Output the (x, y) coordinate of the center of the cell containing the given text.  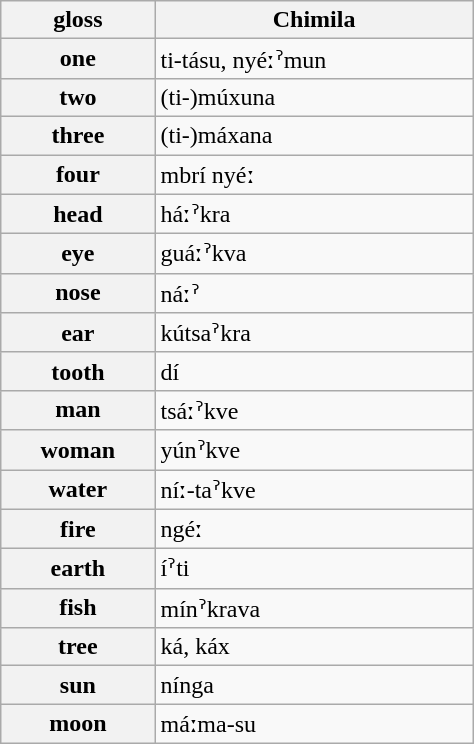
tree (78, 647)
sun (78, 685)
mbrí nyéː (314, 174)
gloss (78, 20)
háːˀkra (314, 214)
moon (78, 724)
one (78, 59)
woman (78, 450)
íˀti (314, 569)
fire (78, 529)
(ti-)múxuna (314, 97)
ngéː (314, 529)
Chimila (314, 20)
ká, káx (314, 647)
water (78, 490)
two (78, 97)
tsáːˀkve (314, 410)
man (78, 410)
ear (78, 333)
máːma-su (314, 724)
dí (314, 371)
fish (78, 608)
kútsaˀkra (314, 333)
nínga (314, 685)
nose (78, 293)
eye (78, 254)
four (78, 174)
three (78, 135)
guáːˀkva (314, 254)
head (78, 214)
ti-tásu, nyéːˀmun (314, 59)
(ti-)máxana (314, 135)
earth (78, 569)
níː-taˀkve (314, 490)
yúnˀkve (314, 450)
mínˀkrava (314, 608)
tooth (78, 371)
náːˀ (314, 293)
